Provide the (x, y) coordinate of the cell's center where the given text is located.  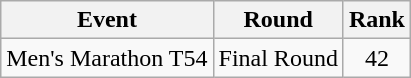
Final Round (278, 58)
Round (278, 20)
Rank (376, 20)
42 (376, 58)
Event (107, 20)
Men's Marathon T54 (107, 58)
